Find where the given text appears and provide that cell's center as (x, y) coordinate. 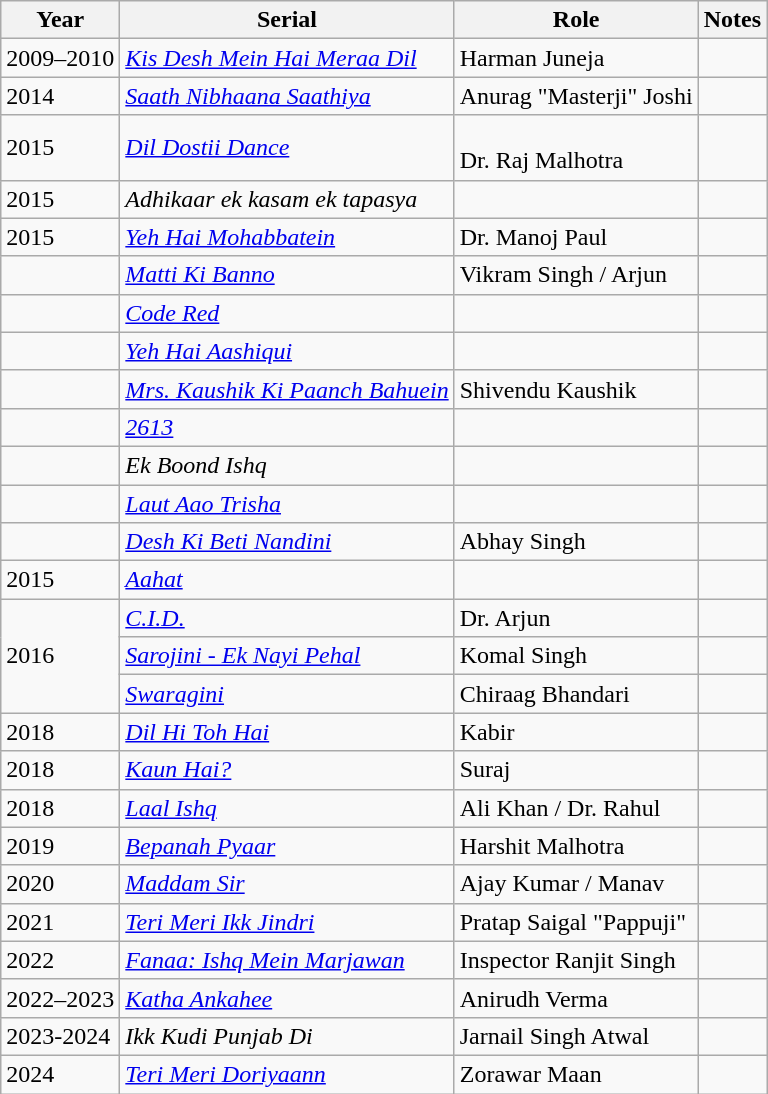
Year (60, 20)
Fanaa: Ishq Mein Marjawan (287, 960)
Chiraag Bhandari (576, 694)
2023-2024 (60, 1036)
Zorawar Maan (576, 1074)
Maddam Sir (287, 884)
Teri Meri Ikk Jindri (287, 922)
Ek Boond Ishq (287, 465)
Saath Nibhaana Saathiya (287, 96)
Role (576, 20)
2022 (60, 960)
Kaun Hai? (287, 770)
Katha Ankahee (287, 998)
Swaragini (287, 694)
Suraj (576, 770)
Jarnail Singh Atwal (576, 1036)
Anurag "Masterji" Joshi (576, 96)
Laut Aao Trisha (287, 503)
Abhay Singh (576, 542)
Dil Dostii Dance (287, 148)
2022–2023 (60, 998)
Dr. Manoj Paul (576, 237)
Matti Ki Banno (287, 275)
2014 (60, 96)
Anirudh Verma (576, 998)
2024 (60, 1074)
2613 (287, 427)
Yeh Hai Aashiqui (287, 351)
C.I.D. (287, 618)
2009–2010 (60, 58)
Serial (287, 20)
2019 (60, 846)
2020 (60, 884)
Dr. Arjun (576, 618)
Aahat (287, 580)
Inspector Ranjit Singh (576, 960)
Shivendu Kaushik (576, 389)
Dr. Raj Malhotra (576, 148)
Vikram Singh / Arjun (576, 275)
2016 (60, 656)
Mrs. Kaushik Ki Paanch Bahuein (287, 389)
Code Red (287, 313)
Yeh Hai Mohabbatein (287, 237)
2021 (60, 922)
Kis Desh Mein Hai Meraa Dil (287, 58)
Desh Ki Beti Nandini (287, 542)
Ikk Kudi Punjab Di (287, 1036)
Harshit Malhotra (576, 846)
Komal Singh (576, 656)
Notes (732, 20)
Teri Meri Doriyaann (287, 1074)
Ali Khan / Dr. Rahul (576, 808)
Ajay Kumar / Manav (576, 884)
Harman Juneja (576, 58)
Laal Ishq (287, 808)
Pratap Saigal "Pappuji" (576, 922)
Kabir (576, 732)
Bepanah Pyaar (287, 846)
Dil Hi Toh Hai (287, 732)
Sarojini - Ek Nayi Pehal (287, 656)
Adhikaar ek kasam ek tapasya (287, 199)
